Search for the cell housing the specified text and yield its (x, y) center coordinate. 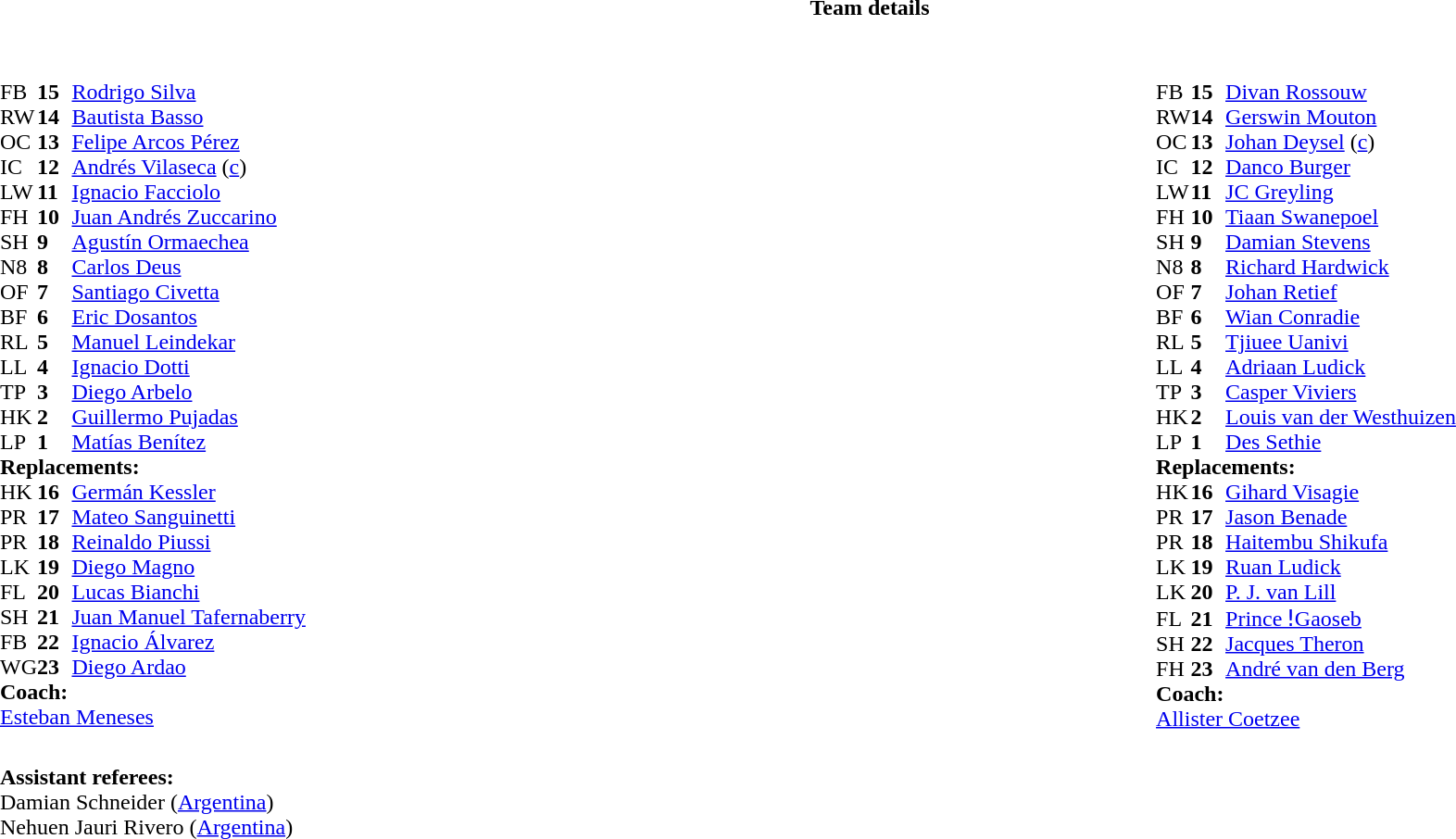
JC Greyling (1341, 193)
Ruan Ludick (1341, 567)
Esteban Meneses (153, 717)
Santiago Civetta (188, 293)
Carlos Deus (188, 267)
Divan Rossouw (1341, 93)
Rodrigo Silva (188, 93)
P. J. van Lill (1341, 593)
Germán Kessler (188, 493)
Tiaan Swanepoel (1341, 217)
Johan Deysel (c) (1341, 143)
Casper Viviers (1341, 393)
Mateo Sanguinetti (188, 517)
Gihard Visagie (1341, 493)
Agustín Ormaechea (188, 243)
WG (19, 667)
Damian Stevens (1341, 243)
Richard Hardwick (1341, 267)
Juan Andrés Zuccarino (188, 217)
Gerswin Mouton (1341, 117)
Jason Benade (1341, 517)
Wian Conradie (1341, 317)
Tjiuee Uanivi (1341, 343)
Allister Coetzee (1306, 719)
Johan Retief (1341, 293)
Reinaldo Piussi (188, 543)
Diego Ardao (188, 667)
Danco Burger (1341, 167)
Ignacio Dotti (188, 367)
André van den Berg (1341, 669)
Diego Magno (188, 567)
Lucas Bianchi (188, 593)
Haitembu Shikufa (1341, 543)
Ignacio Álvarez (188, 643)
Des Sethie (1341, 443)
Ignacio Facciolo (188, 193)
Felipe Arcos Pérez (188, 143)
Matías Benítez (188, 443)
Prince ǃGaoseb (1341, 618)
Andrés Vilaseca (c) (188, 167)
Louis van der Westhuizen (1341, 417)
Bautista Basso (188, 117)
Eric Dosantos (188, 317)
Manuel Leindekar (188, 343)
Adriaan Ludick (1341, 367)
Guillermo Pujadas (188, 417)
Diego Arbelo (188, 393)
Juan Manuel Tafernaberry (188, 617)
Jacques Theron (1341, 645)
